Extract the [X, Y] coordinate from the center of the cell holding the provided text.  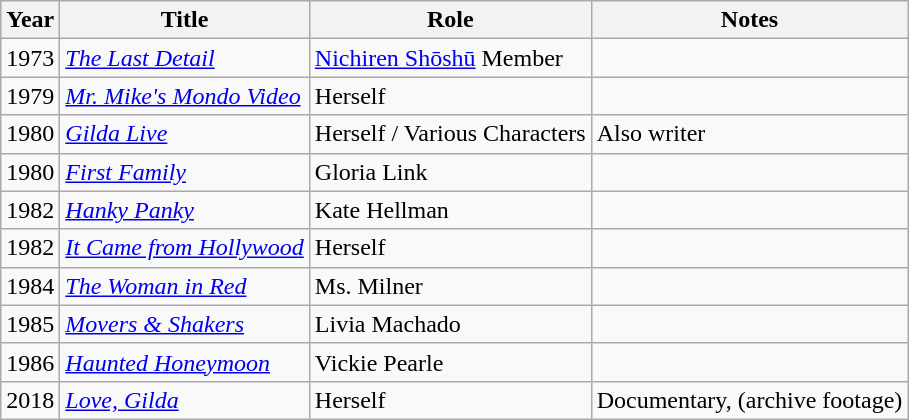
The Last Detail [184, 58]
First Family [184, 172]
1986 [30, 362]
Livia Machado [450, 324]
Hanky Panky [184, 210]
The Woman in Red [184, 286]
1979 [30, 96]
Movers & Shakers [184, 324]
1984 [30, 286]
Also writer [750, 134]
Gilda Live [184, 134]
Haunted Honeymoon [184, 362]
Role [450, 20]
Vickie Pearle [450, 362]
Notes [750, 20]
It Came from Hollywood [184, 248]
Mr. Mike's Mondo Video [184, 96]
Gloria Link [450, 172]
Year [30, 20]
2018 [30, 400]
Documentary, (archive footage) [750, 400]
Herself / Various Characters [450, 134]
1973 [30, 58]
Kate Hellman [450, 210]
Title [184, 20]
1985 [30, 324]
Ms. Milner [450, 286]
Nichiren Shōshū Member [450, 58]
Love, Gilda [184, 400]
